Find where the given text appears and provide that cell's center as (x, y) coordinate. 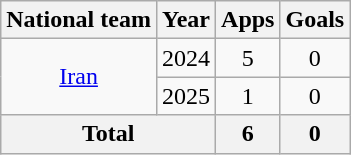
2025 (186, 96)
2024 (186, 58)
Goals (315, 20)
Apps (248, 20)
National team (79, 20)
Total (108, 134)
5 (248, 58)
Year (186, 20)
1 (248, 96)
Iran (79, 77)
6 (248, 134)
